Capture the cell that displays the provided text and extract its [X, Y] central coordinate. 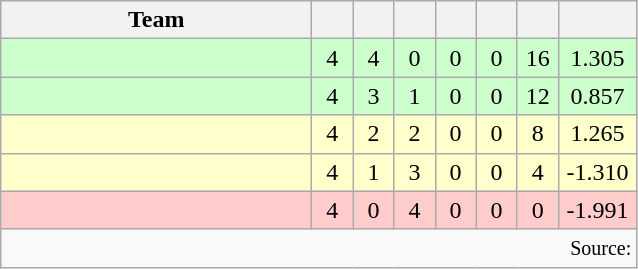
1.305 [598, 58]
16 [538, 58]
0.857 [598, 96]
12 [538, 96]
Team [156, 20]
-1.991 [598, 210]
1.265 [598, 134]
8 [538, 134]
Source: [319, 248]
-1.310 [598, 172]
